Determine the [X, Y] coordinate at the center of the cell enclosing the given text.  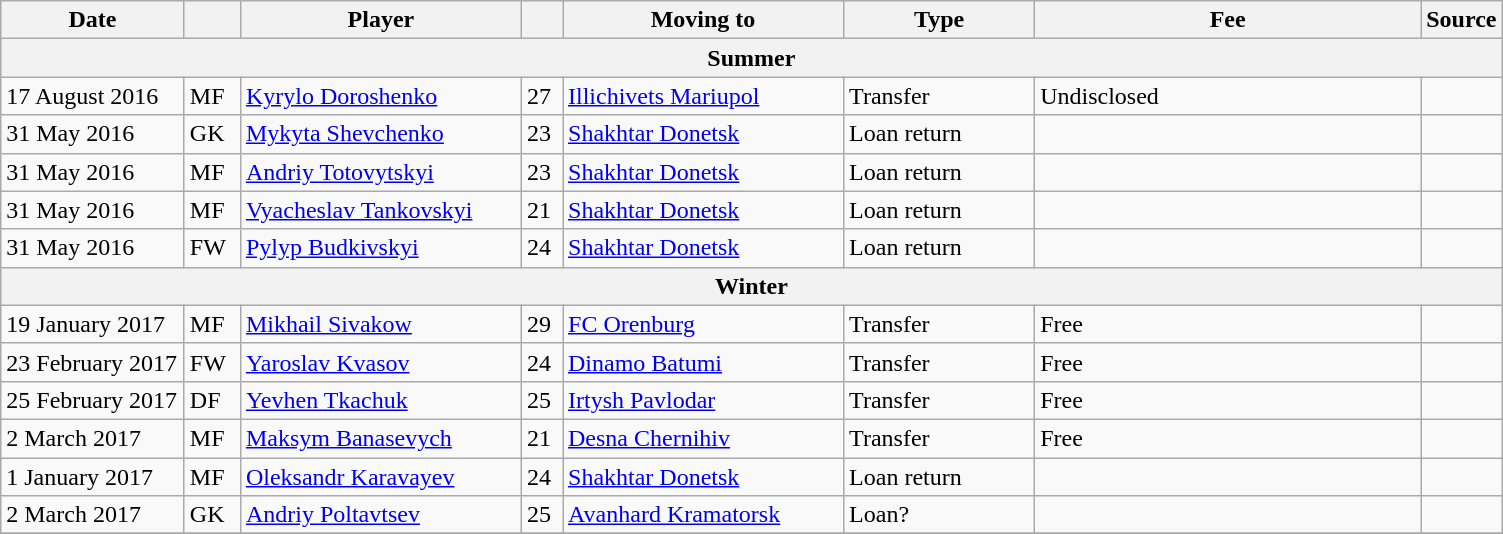
Pylyp Budkivskyi [380, 248]
Loan? [940, 515]
Vyacheslav Tankovskyi [380, 210]
1 January 2017 [93, 477]
25 February 2017 [93, 400]
Kyrylo Doroshenko [380, 96]
Undisclosed [1228, 96]
Summer [752, 58]
Moving to [702, 20]
Illichivets Mariupol [702, 96]
19 January 2017 [93, 324]
17 August 2016 [93, 96]
Type [940, 20]
29 [542, 324]
Oleksandr Karavayev [380, 477]
Andriy Poltavtsev [380, 515]
Player [380, 20]
Irtysh Pavlodar [702, 400]
Mikhail Sivakow [380, 324]
Andriy Totovytskyi [380, 172]
Dinamo Batumi [702, 362]
Yevhen Tkachuk [380, 400]
Fee [1228, 20]
FC Orenburg [702, 324]
Desna Chernihiv [702, 438]
Date [93, 20]
Source [1462, 20]
Winter [752, 286]
Avanhard Kramatorsk [702, 515]
Yaroslav Kvasov [380, 362]
23 February 2017 [93, 362]
Mykyta Shevchenko [380, 134]
27 [542, 96]
Maksym Banasevych [380, 438]
DF [212, 400]
